Identify which cell holds the provided text, then report its [X, Y] central coordinate. 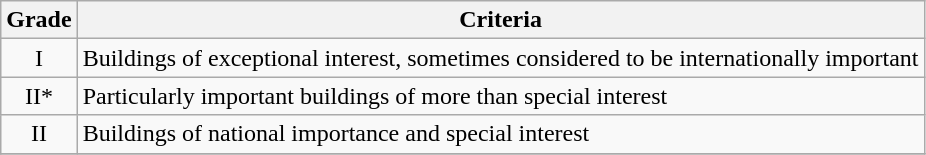
Buildings of exceptional interest, sometimes considered to be internationally important [500, 58]
II [39, 134]
II* [39, 96]
Grade [39, 20]
Buildings of national importance and special interest [500, 134]
I [39, 58]
Criteria [500, 20]
Particularly important buildings of more than special interest [500, 96]
